Find where the given text appears and provide that cell's center as [x, y] coordinate. 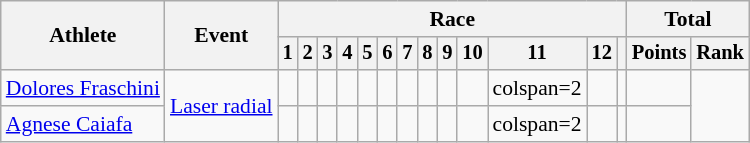
Agnese Caiafa [83, 124]
4 [347, 54]
Points [659, 54]
Athlete [83, 36]
5 [367, 54]
Rank [720, 54]
Event [222, 36]
8 [427, 54]
Laser radial [222, 106]
2 [308, 54]
Dolores Fraschini [83, 88]
6 [387, 54]
12 [602, 54]
Race [452, 19]
Total [688, 19]
3 [328, 54]
7 [407, 54]
9 [447, 54]
1 [288, 54]
10 [472, 54]
11 [538, 54]
